Identify which cell holds the provided text, then report its [X, Y] central coordinate. 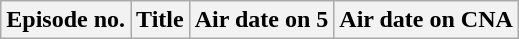
Episode no. [66, 20]
Air date on CNA [426, 20]
Air date on 5 [262, 20]
Title [160, 20]
